Search for the cell housing the specified text and yield its [x, y] center coordinate. 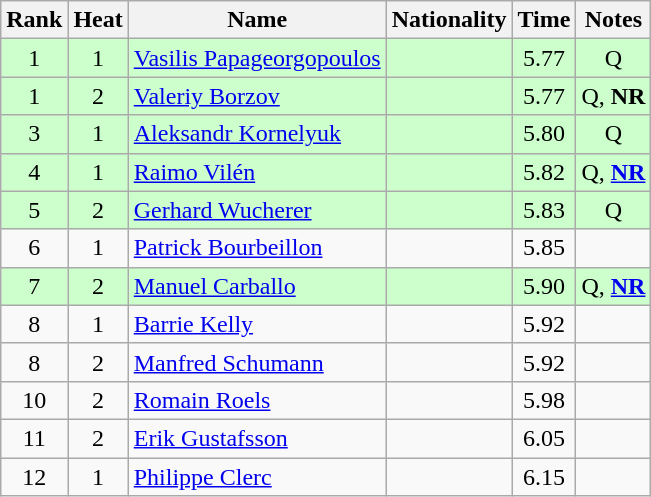
7 [34, 286]
Heat [98, 20]
5.90 [544, 286]
4 [34, 172]
5 [34, 210]
3 [34, 134]
Raimo Vilén [257, 172]
Philippe Clerc [257, 477]
5.83 [544, 210]
5.98 [544, 400]
12 [34, 477]
11 [34, 438]
5.82 [544, 172]
5.80 [544, 134]
Manuel Carballo [257, 286]
Notes [614, 20]
Name [257, 20]
6 [34, 248]
Vasilis Papageorgopoulos [257, 58]
Valeriy Borzov [257, 96]
6.15 [544, 477]
Manfred Schumann [257, 362]
6.05 [544, 438]
Patrick Bourbeillon [257, 248]
Barrie Kelly [257, 324]
Gerhard Wucherer [257, 210]
5.85 [544, 248]
10 [34, 400]
Rank [34, 20]
Aleksandr Kornelyuk [257, 134]
Erik Gustafsson [257, 438]
Time [544, 20]
Nationality [449, 20]
Romain Roels [257, 400]
